Identify which cell holds the provided text, then report its (X, Y) central coordinate. 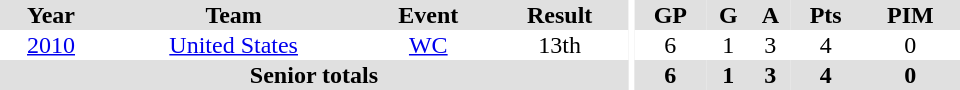
WC (428, 45)
Team (234, 15)
13th (560, 45)
GP (670, 15)
PIM (910, 15)
Event (428, 15)
Senior totals (314, 75)
Year (51, 15)
2010 (51, 45)
Result (560, 15)
United States (234, 45)
A (770, 15)
Pts (826, 15)
G (728, 15)
